Output the [X, Y] coordinate of the center of the cell containing the given text.  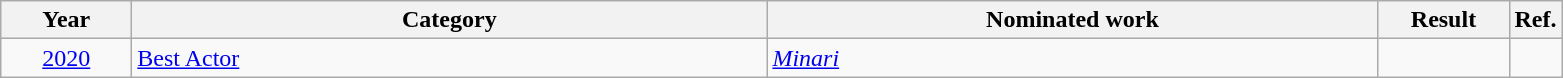
Year [66, 20]
Category [450, 20]
Ref. [1536, 20]
Minari [1072, 58]
2020 [66, 58]
Best Actor [450, 58]
Nominated work [1072, 20]
Result [1444, 20]
